Scan for the cell matching the given text and deliver its [x, y] coordinate at center. 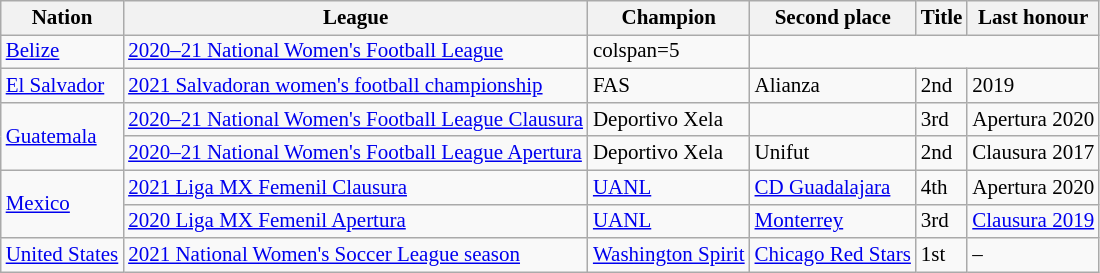
Clausura 2017 [1033, 153]
4th [942, 187]
2019 [1033, 86]
2020 Liga MX Femenil Apertura [356, 221]
– [1033, 255]
Mexico [62, 204]
2021 Salvadoran women's football championship [356, 86]
Chicago Red Stars [833, 255]
Clausura 2019 [1033, 221]
Champion [669, 18]
Title [942, 18]
2020–21 National Women's Football League Apertura [356, 153]
2020–21 National Women's Football League [356, 52]
2020–21 National Women's Football League Clausura [356, 119]
2021 Liga MX Femenil Clausura [356, 187]
CD Guadalajara [833, 187]
Guatemala [62, 136]
1st [942, 255]
Monterrey [833, 221]
Alianza [833, 86]
2021 National Women's Soccer League season [356, 255]
League [356, 18]
United States [62, 255]
Washington Spirit [669, 255]
Unifut [833, 153]
Belize [62, 52]
Nation [62, 18]
FAS [669, 86]
El Salvador [62, 86]
Last honour [1033, 18]
Second place [833, 18]
colspan=5 [669, 52]
